Output the (x, y) coordinate of the center of the cell containing the given text.  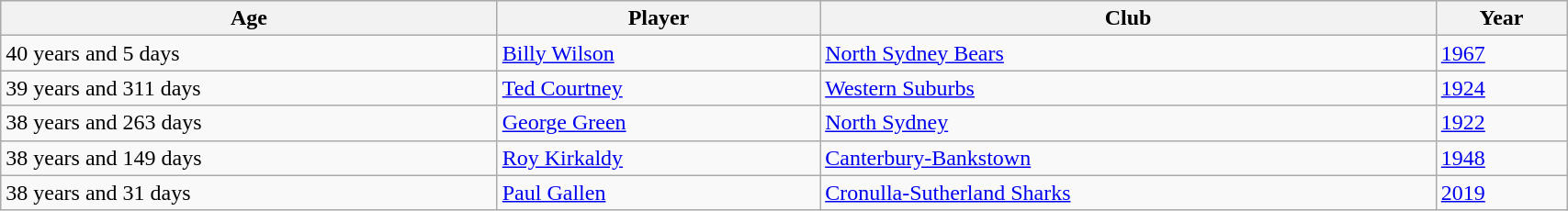
Roy Kirkaldy (658, 158)
1948 (1501, 158)
Age (249, 18)
Cronulla-Sutherland Sharks (1128, 193)
Paul Gallen (658, 193)
Canterbury-Bankstown (1128, 158)
1924 (1501, 88)
George Green (658, 123)
Club (1128, 18)
Player (658, 18)
North Sydney (1128, 123)
2019 (1501, 193)
38 years and 263 days (249, 123)
38 years and 149 days (249, 158)
Western Suburbs (1128, 88)
39 years and 311 days (249, 88)
Ted Courtney (658, 88)
38 years and 31 days (249, 193)
40 years and 5 days (249, 53)
North Sydney Bears (1128, 53)
1922 (1501, 123)
Year (1501, 18)
1967 (1501, 53)
Billy Wilson (658, 53)
